Scan for the cell matching the given text and deliver its [x, y] coordinate at center. 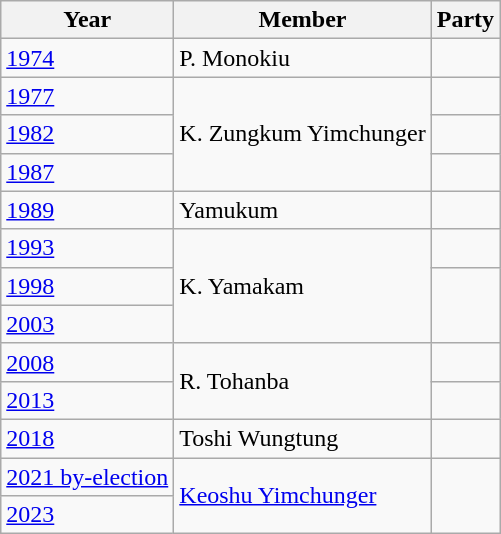
Yamukum [302, 210]
Member [302, 20]
2018 [88, 438]
2023 [88, 515]
R. Tohanba [302, 381]
1987 [88, 172]
Party [465, 20]
Year [88, 20]
P. Monokiu [302, 58]
1998 [88, 286]
1989 [88, 210]
K. Yamakam [302, 286]
1977 [88, 96]
Toshi Wungtung [302, 438]
1993 [88, 248]
2013 [88, 400]
1982 [88, 134]
Keoshu Yimchunger [302, 496]
2003 [88, 324]
K. Zungkum Yimchunger [302, 134]
2008 [88, 362]
2021 by-election [88, 477]
1974 [88, 58]
